Locate the cell with the specified text and output its (x, y) center coordinate. 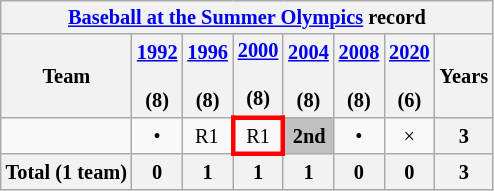
× (409, 136)
2008(8) (359, 76)
2000(8) (258, 76)
2020(6) (409, 76)
2004(8) (308, 76)
Years (464, 76)
Baseball at the Summer Olympics record (247, 17)
1996(8) (207, 76)
Team (66, 76)
Total (1 team) (66, 172)
2nd (308, 136)
1992(8) (157, 76)
